Scan for the cell matching the given text and deliver its [X, Y] coordinate at center. 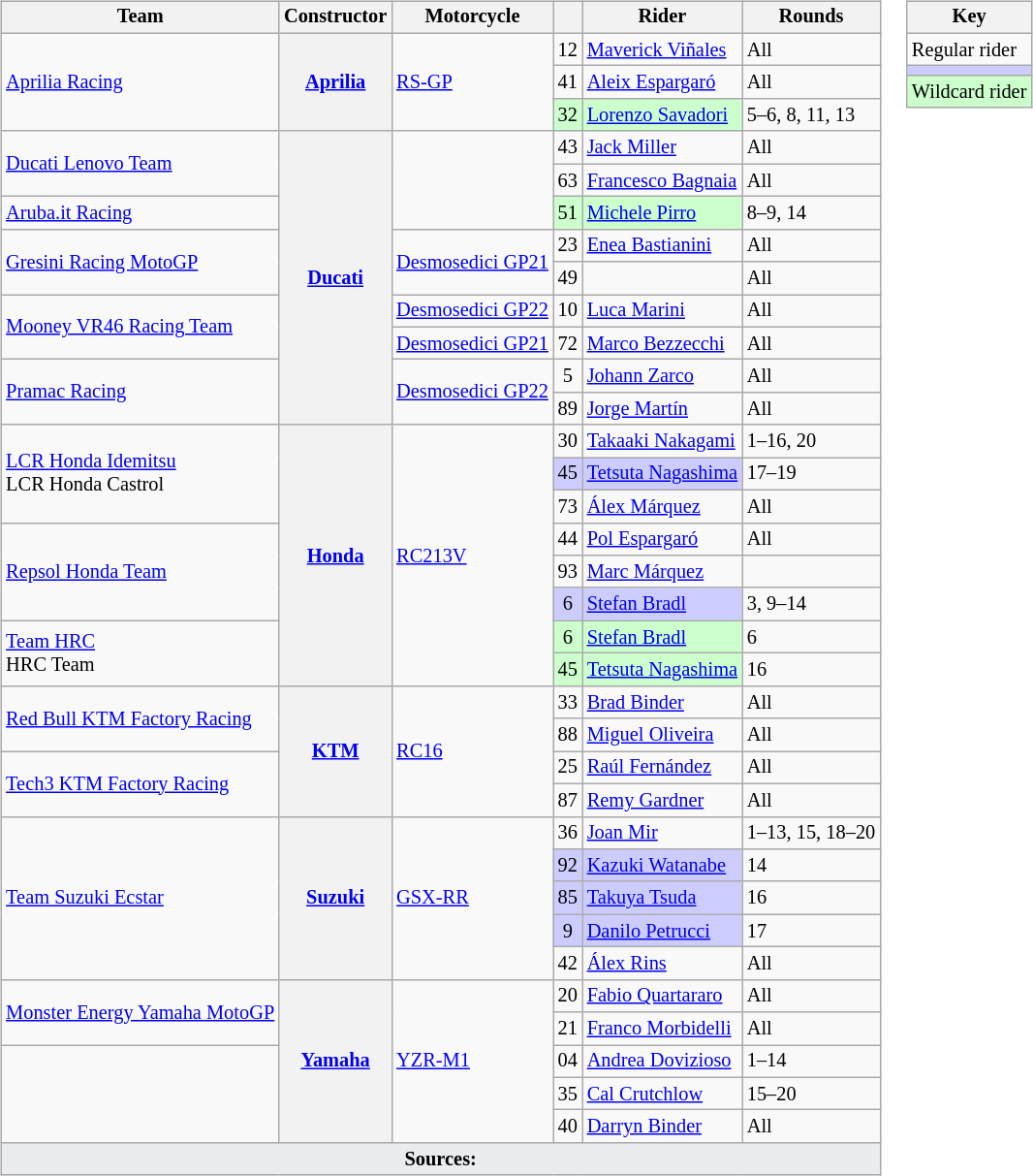
Gresini Racing MotoGP [140, 262]
40 [568, 1127]
36 [568, 833]
Marc Márquez [663, 572]
1–16, 20 [811, 441]
Team HRC HRC Team [140, 653]
Repsol Honda Team [140, 572]
LCR Honda Idemitsu LCR Honda Castrol [140, 473]
Lorenzo Savadori [663, 115]
GSX-RR [473, 898]
73 [568, 506]
Aprilia Racing [140, 81]
23 [568, 245]
Brad Binder [663, 702]
Jack Miller [663, 147]
Miguel Oliveira [663, 735]
Remy Gardner [663, 800]
Luca Marini [663, 311]
5 [568, 376]
17 [811, 931]
15–20 [811, 1094]
35 [568, 1094]
14 [811, 866]
Joan Mir [663, 833]
Maverick Viñales [663, 49]
04 [568, 1062]
Honda [335, 555]
Rider [663, 17]
5–6, 8, 11, 13 [811, 115]
Tech3 KTM Factory Racing [140, 783]
Álex Rins [663, 964]
Kazuki Watanabe [663, 866]
1–14 [811, 1062]
21 [568, 1029]
92 [568, 866]
8–9, 14 [811, 213]
Ducati [335, 277]
30 [568, 441]
Francesco Bagnaia [663, 180]
Takuya Tsuda [663, 898]
Darryn Binder [663, 1127]
Key [969, 17]
KTM [335, 750]
Mooney VR46 Racing Team [140, 328]
42 [568, 964]
RC213V [473, 555]
85 [568, 898]
Monster Energy Yamaha MotoGP [140, 1012]
51 [568, 213]
41 [568, 82]
Enea Bastianini [663, 245]
49 [568, 278]
Rounds [811, 17]
43 [568, 147]
32 [568, 115]
Aleix Espargaró [663, 82]
Jorge Martín [663, 409]
89 [568, 409]
Aprilia [335, 81]
20 [568, 996]
9 [568, 931]
87 [568, 800]
Danilo Petrucci [663, 931]
Team Suzuki Ecstar [140, 898]
Regular rider [969, 49]
10 [568, 311]
44 [568, 539]
Pramac Racing [140, 392]
Raúl Fernández [663, 768]
3, 9–14 [811, 604]
Suzuki [335, 898]
33 [568, 702]
Constructor [335, 17]
Wildcard rider [969, 92]
93 [568, 572]
88 [568, 735]
Takaaki Nakagami [663, 441]
Fabio Quartararo [663, 996]
Motorcycle [473, 17]
Aruba.it Racing [140, 213]
Yamaha [335, 1061]
63 [568, 180]
Johann Zarco [663, 376]
Marco Bezzecchi [663, 343]
Franco Morbidelli [663, 1029]
Cal Crutchlow [663, 1094]
Sources: [440, 1160]
Red Bull KTM Factory Racing [140, 717]
Michele Pirro [663, 213]
Andrea Dovizioso [663, 1062]
1–13, 15, 18–20 [811, 833]
Álex Márquez [663, 506]
Pol Espargaró [663, 539]
17–19 [811, 474]
Ducati Lenovo Team [140, 163]
YZR-M1 [473, 1061]
12 [568, 49]
25 [568, 768]
RS-GP [473, 81]
RC16 [473, 750]
72 [568, 343]
Team [140, 17]
